Find where the given text appears and provide that cell's center as (X, Y) coordinate. 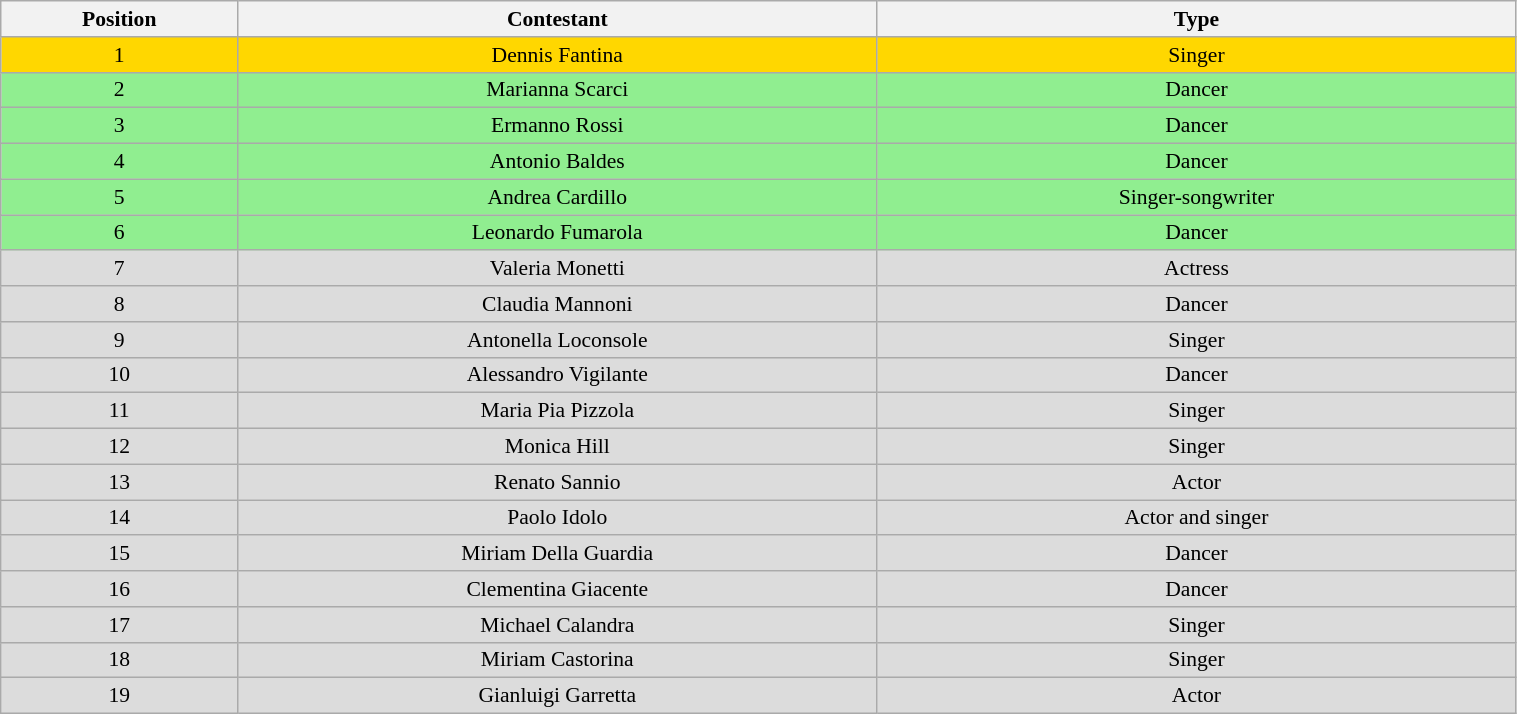
Gianluigi Garretta (558, 696)
Actor and singer (1196, 518)
Maria Pia Pizzola (558, 411)
5 (120, 197)
Alessandro Vigilante (558, 375)
Andrea Cardillo (558, 197)
Leonardo Fumarola (558, 233)
18 (120, 660)
Clementina Giacente (558, 589)
Actress (1196, 269)
3 (120, 126)
19 (120, 696)
Miriam Castorina (558, 660)
4 (120, 162)
Type (1196, 19)
15 (120, 554)
16 (120, 589)
12 (120, 447)
Singer-songwriter (1196, 197)
Position (120, 19)
Antonio Baldes (558, 162)
Miriam Della Guardia (558, 554)
2 (120, 90)
7 (120, 269)
Paolo Idolo (558, 518)
Marianna Scarci (558, 90)
Michael Calandra (558, 625)
11 (120, 411)
Valeria Monetti (558, 269)
10 (120, 375)
Antonella Loconsole (558, 340)
9 (120, 340)
Claudia Mannoni (558, 304)
Monica Hill (558, 447)
1 (120, 55)
8 (120, 304)
6 (120, 233)
Dennis Fantina (558, 55)
Ermanno Rossi (558, 126)
14 (120, 518)
Contestant (558, 19)
17 (120, 625)
13 (120, 482)
Renato Sannio (558, 482)
